Capture the cell that displays the provided text and extract its (X, Y) central coordinate. 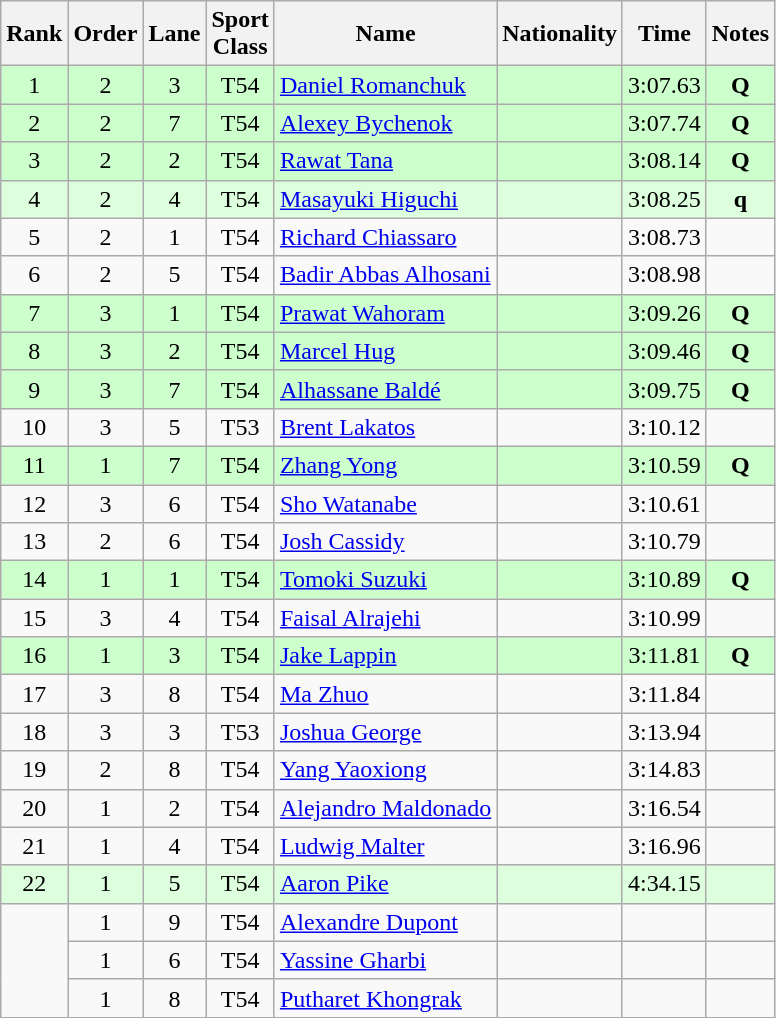
10 (34, 427)
Alexandre Dupont (385, 922)
q (740, 199)
Faisal Alrajehi (385, 618)
3:10.89 (664, 580)
Aaron Pike (385, 884)
Prawat Wahoram (385, 313)
Alejandro Maldonado (385, 808)
SportClass (240, 34)
13 (34, 542)
3:07.63 (664, 85)
Ludwig Malter (385, 846)
3:11.84 (664, 694)
3:10.59 (664, 465)
3:13.94 (664, 732)
Yassine Gharbi (385, 960)
Daniel Romanchuk (385, 85)
3:16.54 (664, 808)
18 (34, 732)
3:08.73 (664, 237)
3:08.14 (664, 161)
3:08.25 (664, 199)
3:07.74 (664, 123)
16 (34, 656)
Putharet Khongrak (385, 998)
3:14.83 (664, 770)
21 (34, 846)
Jake Lappin (385, 656)
Time (664, 34)
3:10.61 (664, 503)
Rawat Tana (385, 161)
15 (34, 618)
4:34.15 (664, 884)
Lane (174, 34)
Rank (34, 34)
Sho Watanabe (385, 503)
3:09.46 (664, 351)
3:10.12 (664, 427)
Badir Abbas Alhosani (385, 275)
Masayuki Higuchi (385, 199)
3:10.99 (664, 618)
3:09.75 (664, 389)
11 (34, 465)
Order (106, 34)
Zhang Yong (385, 465)
Tomoki Suzuki (385, 580)
Ma Zhuo (385, 694)
Richard Chiassaro (385, 237)
14 (34, 580)
3:08.98 (664, 275)
12 (34, 503)
Yang Yaoxiong (385, 770)
Josh Cassidy (385, 542)
Brent Lakatos (385, 427)
22 (34, 884)
Marcel Hug (385, 351)
Alhassane Baldé (385, 389)
Notes (740, 34)
3:16.96 (664, 846)
19 (34, 770)
3:11.81 (664, 656)
Joshua George (385, 732)
17 (34, 694)
3:09.26 (664, 313)
Name (385, 34)
Alexey Bychenok (385, 123)
3:10.79 (664, 542)
20 (34, 808)
Nationality (560, 34)
